Output the (X, Y) coordinate of the center of the cell containing the given text.  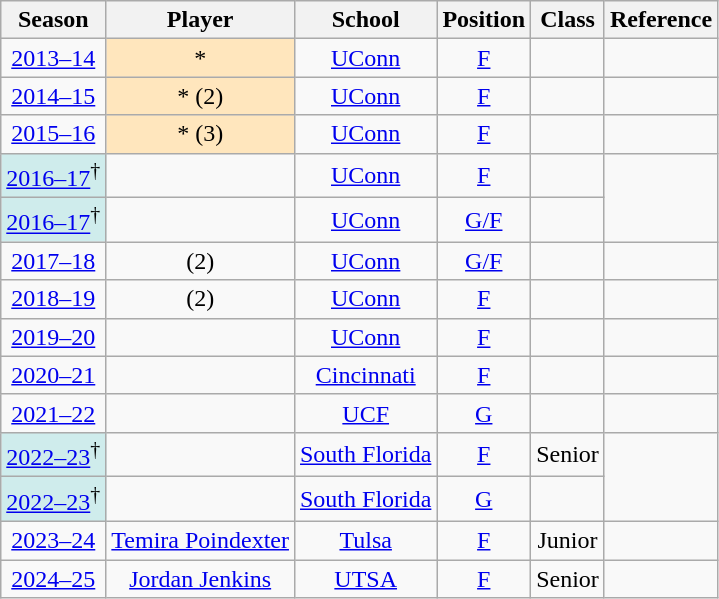
Tulsa (365, 541)
2018–19 (54, 299)
* (200, 58)
Cincinnati (365, 375)
2023–24 (54, 541)
School (365, 20)
2017–18 (54, 261)
Position (484, 20)
UTSA (365, 579)
2013–14 (54, 58)
Class (568, 20)
* (3) (200, 134)
2015–16 (54, 134)
2020–21 (54, 375)
Jordan Jenkins (200, 579)
Season (54, 20)
Temira Poindexter (200, 541)
Player (200, 20)
2019–20 (54, 337)
* (2) (200, 96)
Junior (568, 541)
Reference (660, 20)
2024–25 (54, 579)
2014–15 (54, 96)
2021–22 (54, 413)
UCF (365, 413)
